Determine the (x, y) coordinate at the center of the cell enclosing the given text.  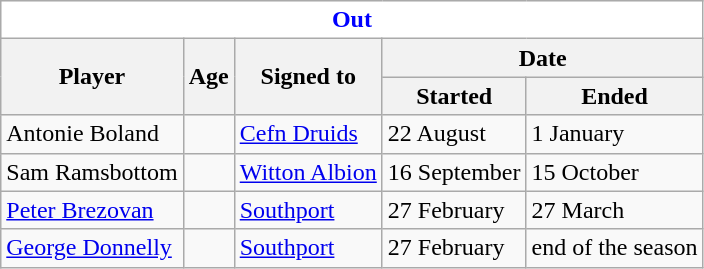
end of the season (614, 248)
1 January (614, 134)
Witton Albion (308, 172)
Age (208, 77)
Ended (614, 96)
Started (454, 96)
Antonie Boland (92, 134)
Peter Brezovan (92, 210)
15 October (614, 172)
Player (92, 77)
Sam Ramsbottom (92, 172)
Date (542, 58)
Cefn Druids (308, 134)
22 August (454, 134)
Out (352, 20)
Signed to (308, 77)
16 September (454, 172)
27 March (614, 210)
George Donnelly (92, 248)
